Provide the [x, y] coordinate of the cell's center where the given text is located.  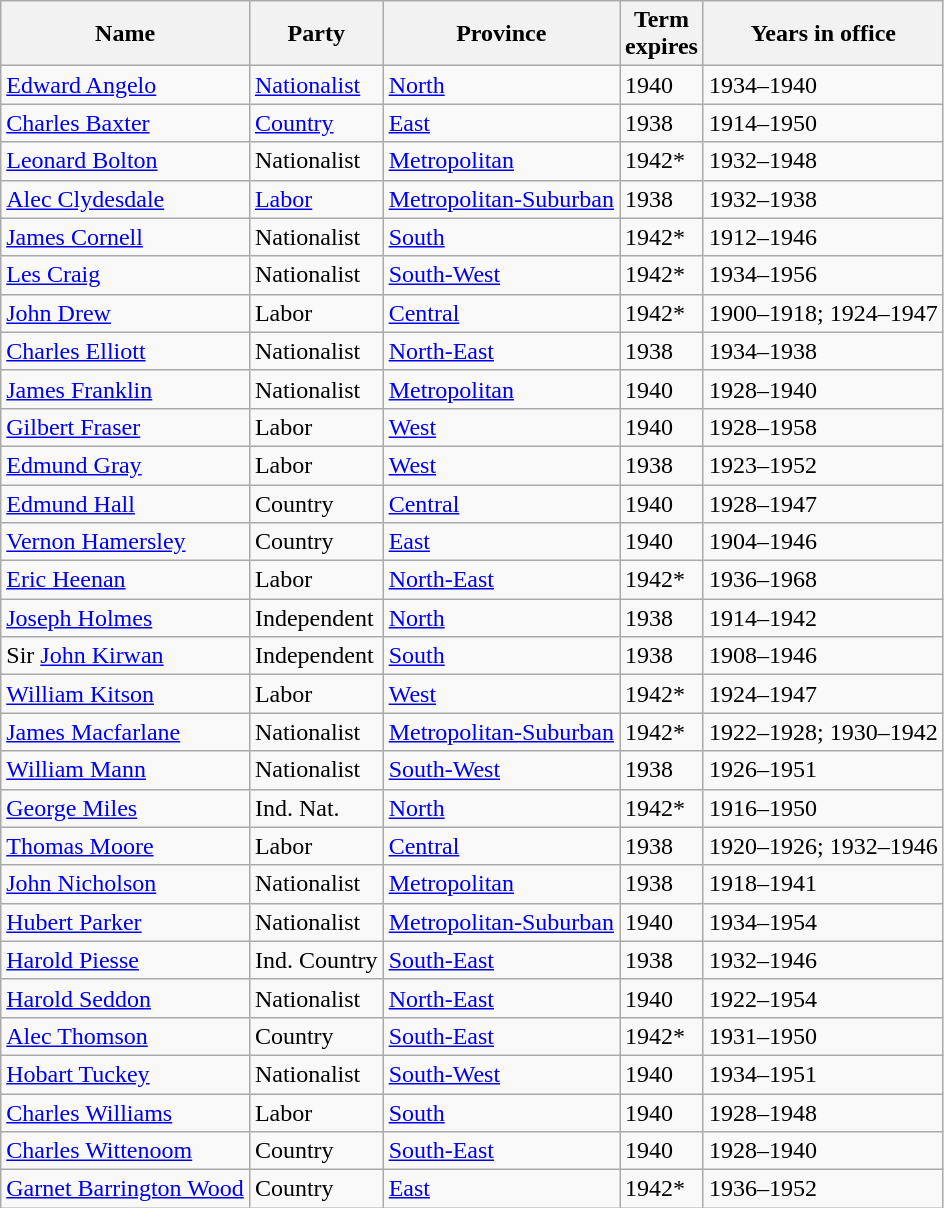
Years in office [823, 34]
Ind. Country [316, 960]
Name [126, 34]
1914–1942 [823, 618]
1928–1958 [823, 427]
Hobart Tuckey [126, 1074]
1932–1948 [823, 161]
1934–1954 [823, 922]
1922–1928; 1930–1942 [823, 732]
Eric Heenan [126, 580]
1934–1956 [823, 275]
Ind. Nat. [316, 808]
Harold Seddon [126, 998]
Party [316, 34]
1932–1938 [823, 199]
Charles Elliott [126, 351]
1914–1950 [823, 123]
William Mann [126, 770]
1900–1918; 1924–1947 [823, 313]
Province [501, 34]
1908–1946 [823, 656]
Termexpires [662, 34]
Gilbert Fraser [126, 427]
Charles Wittenoom [126, 1151]
1920–1926; 1932–1946 [823, 846]
Edmund Gray [126, 465]
1932–1946 [823, 960]
Alec Clydesdale [126, 199]
1904–1946 [823, 542]
Charles Williams [126, 1113]
James Franklin [126, 389]
Vernon Hamersley [126, 542]
William Kitson [126, 694]
1922–1954 [823, 998]
Sir John Kirwan [126, 656]
1926–1951 [823, 770]
Les Craig [126, 275]
Leonard Bolton [126, 161]
James Macfarlane [126, 732]
Edward Angelo [126, 85]
1916–1950 [823, 808]
1934–1951 [823, 1074]
1912–1946 [823, 237]
1928–1947 [823, 503]
Garnet Barrington Wood [126, 1189]
Joseph Holmes [126, 618]
Hubert Parker [126, 922]
John Nicholson [126, 884]
Thomas Moore [126, 846]
1936–1968 [823, 580]
George Miles [126, 808]
1936–1952 [823, 1189]
1934–1938 [823, 351]
John Drew [126, 313]
1923–1952 [823, 465]
1931–1950 [823, 1036]
Harold Piesse [126, 960]
1934–1940 [823, 85]
Charles Baxter [126, 123]
Alec Thomson [126, 1036]
Edmund Hall [126, 503]
1918–1941 [823, 884]
James Cornell [126, 237]
1924–1947 [823, 694]
1928–1948 [823, 1113]
